Pinpoint the cell where the given text exists, returning its [X, Y] midpoint coordinate. 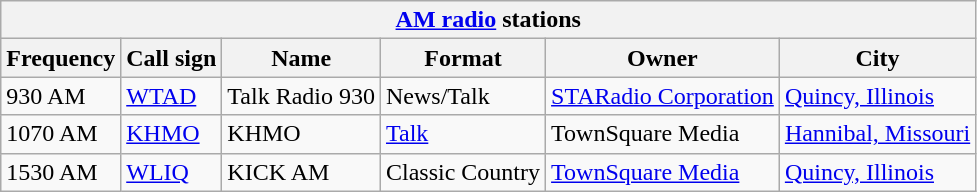
Owner [663, 58]
Frequency [61, 58]
WTAD [172, 96]
Name [302, 58]
STARadio Corporation [663, 96]
1070 AM [61, 134]
1530 AM [61, 172]
Hannibal, Missouri [877, 134]
Talk Radio 930 [302, 96]
News/Talk [462, 96]
KICK AM [302, 172]
Classic Country [462, 172]
Format [462, 58]
WLIQ [172, 172]
930 AM [61, 96]
Call sign [172, 58]
City [877, 58]
Talk [462, 134]
AM radio stations [488, 20]
